For the text-containing cell, return its midpoint in [X, Y] coordinate format. 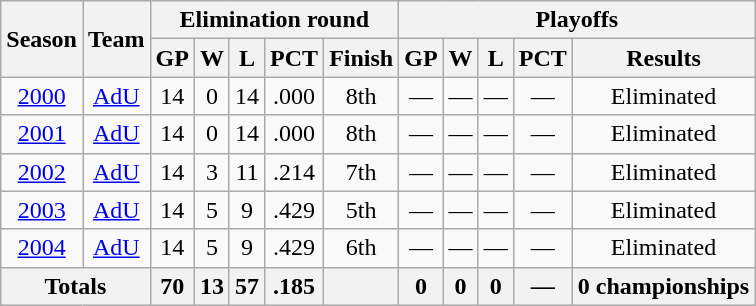
Playoffs [577, 20]
Results [663, 58]
Finish [362, 58]
5th [362, 210]
2000 [42, 96]
Totals [76, 286]
11 [246, 172]
2001 [42, 134]
.185 [294, 286]
.214 [294, 172]
2003 [42, 210]
3 [212, 172]
13 [212, 286]
Elimination round [274, 20]
2004 [42, 248]
Season [42, 39]
57 [246, 286]
2002 [42, 172]
7th [362, 172]
Team [116, 39]
6th [362, 248]
70 [172, 286]
0 championships [663, 286]
